Find where the given text appears and provide that cell's center as [X, Y] coordinate. 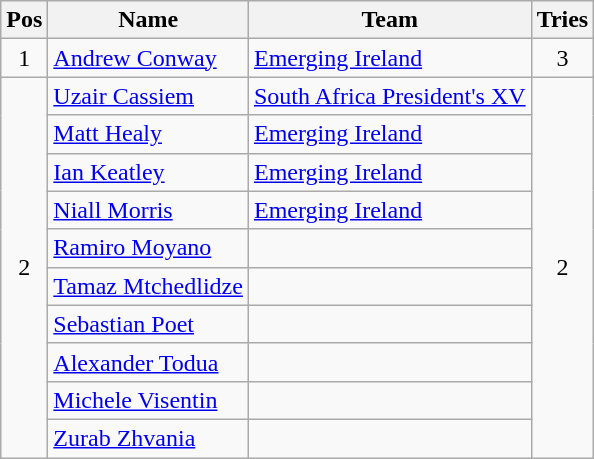
Pos [24, 20]
1 [24, 58]
Uzair Cassiem [148, 96]
Tries [562, 20]
3 [562, 58]
Alexander Todua [148, 362]
Zurab Zhvania [148, 438]
Tamaz Mtchedlidze [148, 286]
Niall Morris [148, 210]
Matt Healy [148, 134]
South Africa President's XV [390, 96]
Ian Keatley [148, 172]
Andrew Conway [148, 58]
Michele Visentin [148, 400]
Name [148, 20]
Sebastian Poet [148, 324]
Ramiro Moyano [148, 248]
Team [390, 20]
